Detect which cell encompasses the target text, then output its [X, Y] center coordinate. 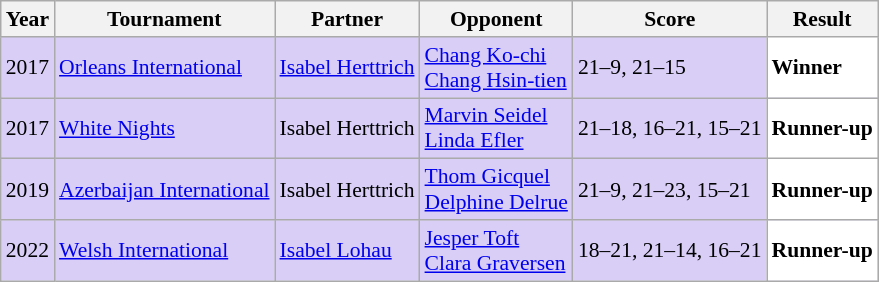
21–9, 21–23, 15–21 [670, 190]
Opponent [496, 19]
Isabel Lohau [348, 250]
Score [670, 19]
Winner [822, 68]
Orleans International [164, 68]
Partner [348, 19]
Jesper Toft Clara Graversen [496, 250]
2019 [28, 190]
Chang Ko-chi Chang Hsin-tien [496, 68]
21–18, 16–21, 15–21 [670, 128]
18–21, 21–14, 16–21 [670, 250]
2022 [28, 250]
Result [822, 19]
Marvin Seidel Linda Efler [496, 128]
Azerbaijan International [164, 190]
21–9, 21–15 [670, 68]
Welsh International [164, 250]
Year [28, 19]
Thom Gicquel Delphine Delrue [496, 190]
Tournament [164, 19]
White Nights [164, 128]
